Detect which cell encompasses the target text, then output its (X, Y) center coordinate. 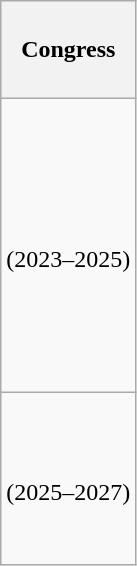
Congress (68, 50)
(2025–2027) (68, 478)
(2023–2025) (68, 246)
